Identify which cell holds the provided text, then report its [x, y] central coordinate. 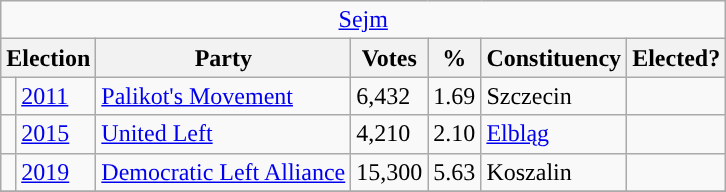
2015 [56, 134]
2011 [56, 96]
Elected? [676, 58]
6,432 [390, 96]
Democratic Left Alliance [224, 172]
4,210 [390, 134]
Koszalin [554, 172]
% [454, 58]
United Left [224, 134]
Szczecin [554, 96]
15,300 [390, 172]
Sejm [364, 20]
2.10 [454, 134]
Elbląg [554, 134]
2019 [56, 172]
Party [224, 58]
5.63 [454, 172]
Constituency [554, 58]
Votes [390, 58]
Election [48, 58]
1.69 [454, 96]
Palikot's Movement [224, 96]
